Provide the [x, y] coordinate of the cell's center where the given text is located.  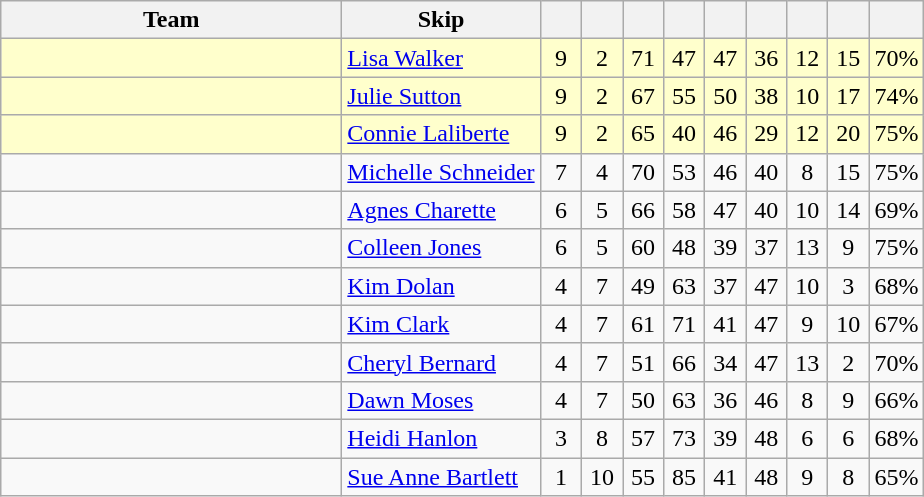
38 [766, 96]
Dawn Moses [442, 400]
Connie Laliberte [442, 134]
Team [172, 20]
58 [684, 210]
29 [766, 134]
60 [642, 248]
Heidi Hanlon [442, 438]
Michelle Schneider [442, 172]
70 [642, 172]
61 [642, 324]
Sue Anne Bartlett [442, 477]
17 [848, 96]
67% [896, 324]
Agnes Charette [442, 210]
73 [684, 438]
34 [726, 362]
Kim Dolan [442, 286]
14 [848, 210]
66% [896, 400]
69% [896, 210]
67 [642, 96]
65 [642, 134]
57 [642, 438]
Lisa Walker [442, 58]
51 [642, 362]
85 [684, 477]
Cheryl Bernard [442, 362]
74% [896, 96]
53 [684, 172]
Kim Clark [442, 324]
49 [642, 286]
Skip [442, 20]
65% [896, 477]
1 [560, 477]
Colleen Jones [442, 248]
20 [848, 134]
Julie Sutton [442, 96]
